Detect which cell encompasses the target text, then output its (x, y) center coordinate. 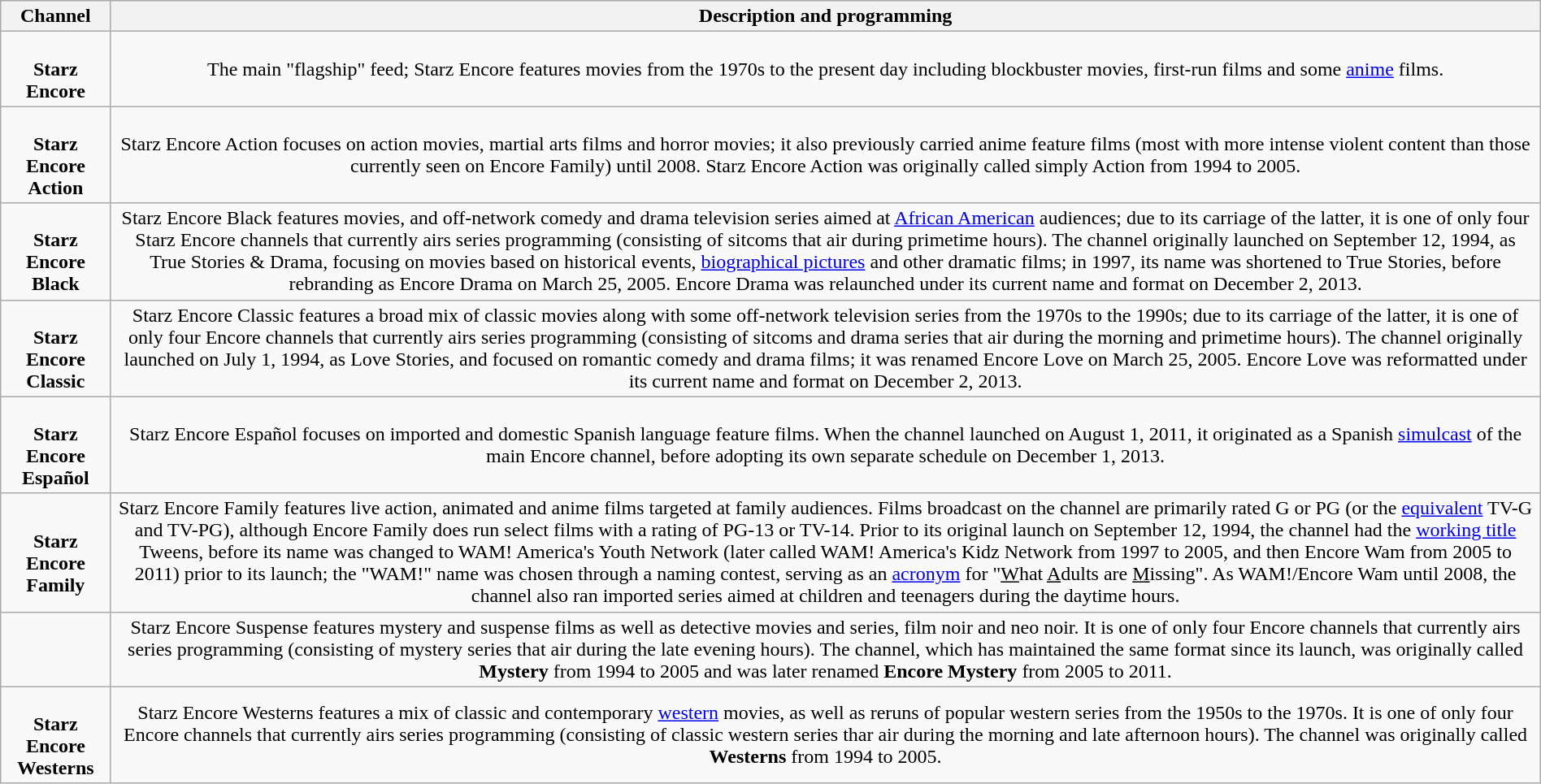
Starz Encore Classic (55, 348)
Starz Encore Español (55, 445)
Description and programming (826, 16)
Starz Encore Westerns (55, 734)
Channel (55, 16)
Starz Encore (55, 69)
Starz Encore Family (55, 552)
Starz Encore Action (55, 154)
Starz Encore Black (55, 252)
